Output the [X, Y] coordinate of the center of the cell containing the given text.  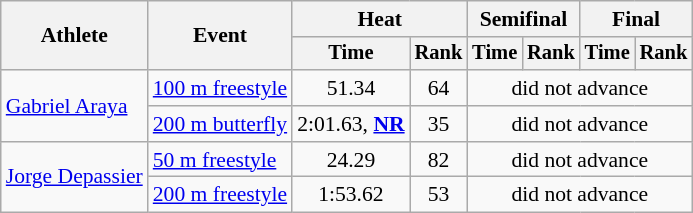
82 [439, 160]
Jorge Depassier [74, 178]
2:01.63, NR [350, 124]
35 [439, 124]
Final [636, 19]
51.34 [350, 88]
Heat [380, 19]
100 m freestyle [220, 88]
Gabriel Araya [74, 106]
200 m freestyle [220, 195]
64 [439, 88]
50 m freestyle [220, 160]
53 [439, 195]
Semifinal [523, 19]
1:53.62 [350, 195]
200 m butterfly [220, 124]
Event [220, 36]
24.29 [350, 160]
Athlete [74, 36]
